Locate the cell with the specified text and output its (X, Y) center coordinate. 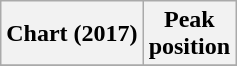
Chart (2017) (72, 34)
Peak position (189, 34)
